Capture the cell that displays the provided text and extract its (X, Y) central coordinate. 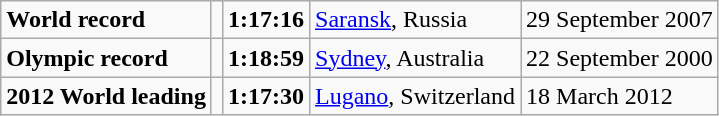
2012 World leading (106, 96)
29 September 2007 (620, 20)
Olympic record (106, 58)
Saransk, Russia (416, 20)
1:17:30 (266, 96)
1:18:59 (266, 58)
Lugano, Switzerland (416, 96)
Sydney, Australia (416, 58)
World record (106, 20)
18 March 2012 (620, 96)
1:17:16 (266, 20)
22 September 2000 (620, 58)
